Search for the cell housing the specified text and yield its (x, y) center coordinate. 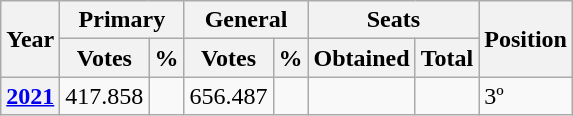
Obtained (362, 58)
General (246, 20)
2021 (30, 96)
656.487 (228, 96)
Primary (122, 20)
417.858 (104, 96)
Position (526, 39)
Seats (394, 20)
3º (526, 96)
Total (447, 58)
Year (30, 39)
